Extract the (x, y) coordinate from the center of the cell holding the provided text.  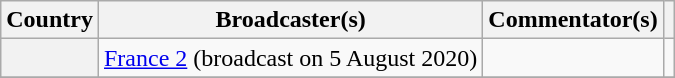
France 2 (broadcast on 5 August 2020) (290, 58)
Country (50, 20)
Commentator(s) (573, 20)
Broadcaster(s) (290, 20)
